Identify which cell holds the provided text, then report its (x, y) central coordinate. 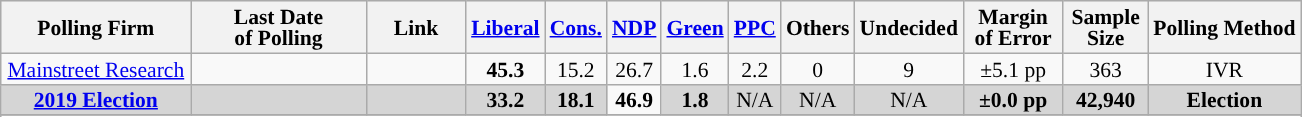
Last Dateof Polling (278, 27)
Mainstreet Research (96, 68)
1.8 (694, 100)
15.2 (576, 68)
Cons. (576, 27)
Marginof Error (1013, 27)
Polling Firm (96, 27)
2019 Election (96, 100)
9 (909, 68)
Election (1224, 100)
PPC (755, 27)
45.3 (505, 68)
1.6 (694, 68)
±5.1 pp (1013, 68)
46.9 (634, 100)
NDP (634, 27)
26.7 (634, 68)
±0.0 pp (1013, 100)
Link (416, 27)
18.1 (576, 100)
SampleSize (1106, 27)
Undecided (909, 27)
Polling Method (1224, 27)
42,940 (1106, 100)
Green (694, 27)
Liberal (505, 27)
2.2 (755, 68)
0 (818, 68)
IVR (1224, 68)
33.2 (505, 100)
363 (1106, 68)
Others (818, 27)
